Determine the [X, Y] coordinate at the center of the cell enclosing the given text.  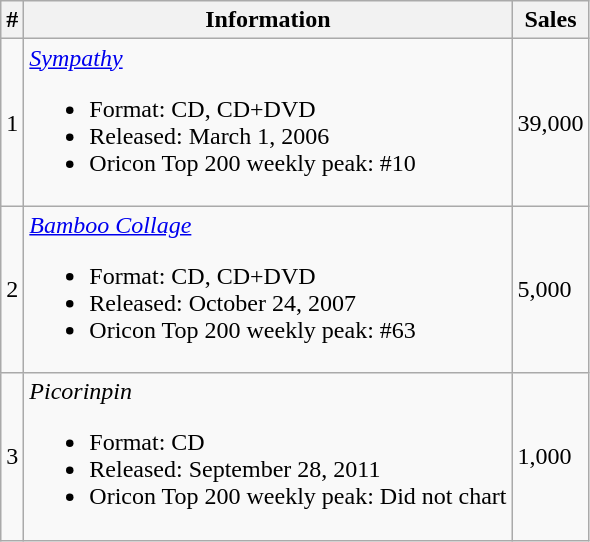
1,000 [550, 456]
3 [12, 456]
Sales [550, 20]
2 [12, 290]
Information [268, 20]
# [12, 20]
PicorinpinFormat: CDReleased: September 28, 2011Oricon Top 200 weekly peak: Did not chart [268, 456]
5,000 [550, 290]
39,000 [550, 122]
Bamboo CollageFormat: CD, CD+DVDReleased: October 24, 2007Oricon Top 200 weekly peak: #63 [268, 290]
1 [12, 122]
SympathyFormat: CD, CD+DVDReleased: March 1, 2006Oricon Top 200 weekly peak: #10 [268, 122]
